Pinpoint the cell where the given text exists, returning its [x, y] midpoint coordinate. 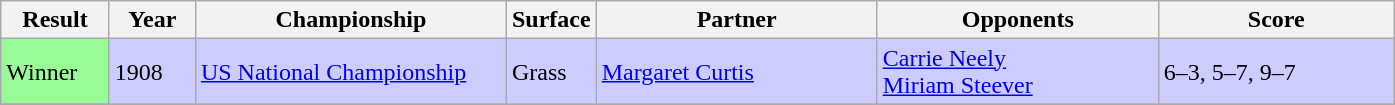
Opponents [1018, 20]
Winner [56, 72]
Score [1276, 20]
Championship [350, 20]
Partner [736, 20]
Result [56, 20]
US National Championship [350, 72]
Surface [551, 20]
Grass [551, 72]
1908 [152, 72]
Margaret Curtis [736, 72]
Year [152, 20]
Carrie Neely Miriam Steever [1018, 72]
6–3, 5–7, 9–7 [1276, 72]
